Output the [x, y] coordinate of the center of the cell containing the given text.  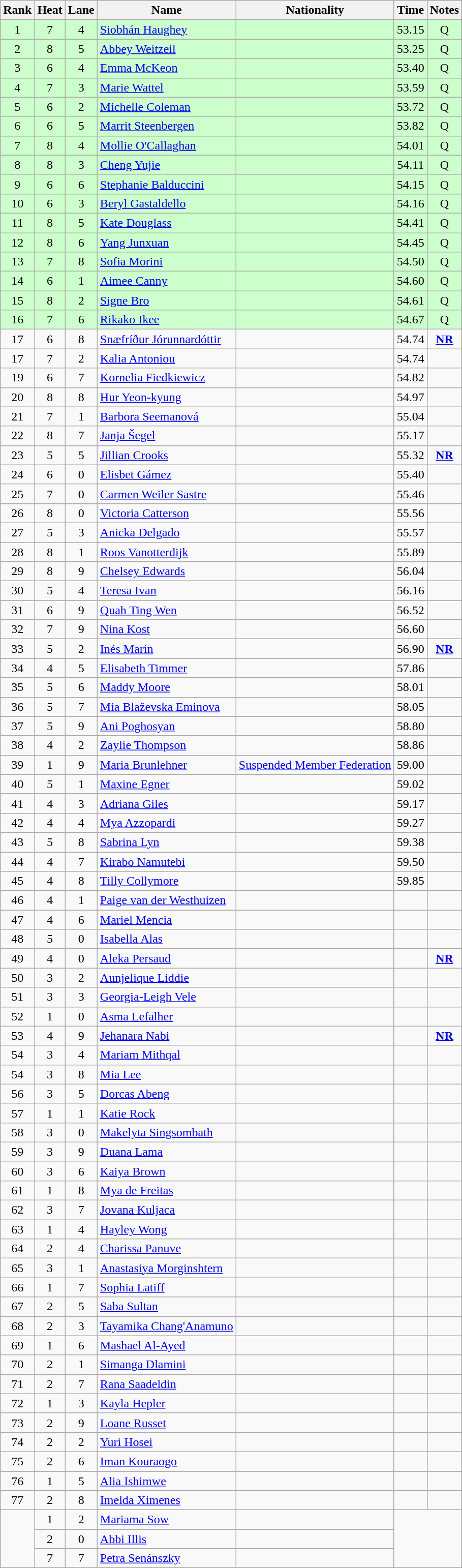
Rikako Ikee [167, 320]
Kalia Antoniou [167, 358]
59.00 [411, 765]
68 [17, 1326]
Mashael Al-Ayed [167, 1345]
56.04 [411, 571]
59.85 [411, 881]
31 [17, 610]
Anicka Delgado [167, 532]
Katie Rock [167, 1113]
22 [17, 436]
Tilly Collymore [167, 881]
Barbora Seemanová [167, 416]
Petra Senánszky [167, 1558]
67 [17, 1307]
Loane Russet [167, 1423]
Mya de Freitas [167, 1191]
54.45 [411, 243]
40 [17, 784]
Yuri Hosei [167, 1442]
19 [17, 378]
56.90 [411, 649]
Yang Junxuan [167, 243]
42 [17, 823]
Kaiya Brown [167, 1171]
Isabella Alas [167, 939]
55.17 [411, 436]
11 [17, 223]
Dorcas Abeng [167, 1094]
53.82 [411, 126]
25 [17, 494]
Charissa Panuve [167, 1249]
Marrit Steenbergen [167, 126]
Tayamika Chang'Anamuno [167, 1326]
Maddy Moore [167, 687]
28 [17, 552]
55.46 [411, 494]
Iman Kouraogo [167, 1461]
Inés Marín [167, 649]
Adriana Giles [167, 803]
54.60 [411, 281]
Rana Saadeldin [167, 1384]
Snæfríður Jórunnardóttir [167, 339]
50 [17, 978]
Jehanara Nabi [167, 1036]
Hur Yeon-kyung [167, 397]
55.89 [411, 552]
Mariama Sow [167, 1520]
Duana Lama [167, 1152]
Nationality [315, 10]
44 [17, 862]
Carmen Weiler Sastre [167, 494]
Kornelia Fiedkiewicz [167, 378]
Simanga Dlamini [167, 1365]
53.59 [411, 87]
64 [17, 1249]
59.27 [411, 823]
Sofia Morini [167, 262]
24 [17, 474]
33 [17, 649]
55.40 [411, 474]
53.15 [411, 29]
41 [17, 803]
Beryl Gastaldello [167, 203]
54.67 [411, 320]
Name [167, 10]
53.25 [411, 49]
65 [17, 1268]
54.11 [411, 165]
Rank [17, 10]
48 [17, 939]
72 [17, 1403]
56.60 [411, 629]
Aleka Persaud [167, 958]
54.41 [411, 223]
34 [17, 668]
Quah Ting Wen [167, 610]
30 [17, 591]
49 [17, 958]
71 [17, 1384]
Sophia Latiff [167, 1287]
Stephanie Balduccini [167, 184]
15 [17, 300]
Makelyta Singsombath [167, 1132]
Saba Sultan [167, 1307]
53 [17, 1036]
Georgia-Leigh Vele [167, 997]
75 [17, 1461]
Signe Bro [167, 300]
Maxine Egner [167, 784]
59.38 [411, 842]
60 [17, 1171]
Mariam Mithqal [167, 1055]
63 [17, 1229]
37 [17, 726]
Mia Lee [167, 1074]
Paige van der Westhuizen [167, 900]
54.15 [411, 184]
Victoria Catterson [167, 513]
59 [17, 1152]
13 [17, 262]
54.01 [411, 145]
55.04 [411, 416]
59.50 [411, 862]
Heat [50, 10]
10 [17, 203]
Abbi Illis [167, 1539]
29 [17, 571]
Ani Poghosyan [167, 726]
46 [17, 900]
58.86 [411, 745]
Notes [444, 10]
59.17 [411, 803]
54.82 [411, 378]
Elisabeth Timmer [167, 668]
Imelda Ximenes [167, 1500]
Jovana Kuljaca [167, 1210]
73 [17, 1423]
Marie Wattel [167, 87]
69 [17, 1345]
54.16 [411, 203]
61 [17, 1191]
74 [17, 1442]
77 [17, 1500]
27 [17, 532]
57.86 [411, 668]
Cheng Yujie [167, 165]
51 [17, 997]
54.61 [411, 300]
Asma Lefalher [167, 1016]
58 [17, 1132]
Michelle Coleman [167, 107]
Lane [81, 10]
70 [17, 1365]
58.01 [411, 687]
Mya Azzopardi [167, 823]
12 [17, 243]
66 [17, 1287]
Kate Douglass [167, 223]
55.56 [411, 513]
47 [17, 920]
Elisbet Gámez [167, 474]
56.52 [411, 610]
58.05 [411, 707]
Mollie O'Callaghan [167, 145]
39 [17, 765]
45 [17, 881]
26 [17, 513]
Roos Vanotterdijk [167, 552]
Time [411, 10]
23 [17, 455]
43 [17, 842]
Alia Ishimwe [167, 1481]
Nina Kost [167, 629]
Siobhán Haughey [167, 29]
Jillian Crooks [167, 455]
36 [17, 707]
Emma McKeon [167, 68]
58.80 [411, 726]
54.50 [411, 262]
Kirabo Namutebi [167, 862]
16 [17, 320]
Maria Brunlehner [167, 765]
32 [17, 629]
59.02 [411, 784]
Chelsey Edwards [167, 571]
55.57 [411, 532]
Aimee Canny [167, 281]
Hayley Wong [167, 1229]
52 [17, 1016]
55.32 [411, 455]
21 [17, 416]
14 [17, 281]
Mariel Mencia [167, 920]
62 [17, 1210]
Mia Blaževska Eminova [167, 707]
Janja Šegel [167, 436]
Sabrina Lyn [167, 842]
20 [17, 397]
Kayla Hepler [167, 1403]
Aunjelique Liddie [167, 978]
53.40 [411, 68]
76 [17, 1481]
Abbey Weitzeil [167, 49]
38 [17, 745]
Suspended Member Federation [315, 765]
54.97 [411, 397]
Teresa Ivan [167, 591]
57 [17, 1113]
53.72 [411, 107]
Anastasiya Morginshtern [167, 1268]
56 [17, 1094]
56.16 [411, 591]
35 [17, 687]
Zaylie Thompson [167, 745]
